Extract the (x, y) coordinate from the center of the cell holding the provided text.  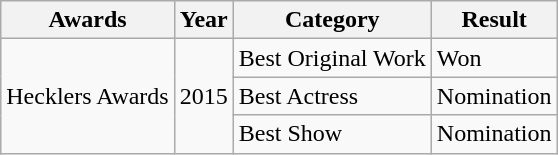
Best Show (332, 134)
Best Actress (332, 96)
Hecklers Awards (88, 96)
Category (332, 20)
2015 (204, 96)
Awards (88, 20)
Won (494, 58)
Best Original Work (332, 58)
Year (204, 20)
Result (494, 20)
